Return [x, y] of the center of cell containing provided text 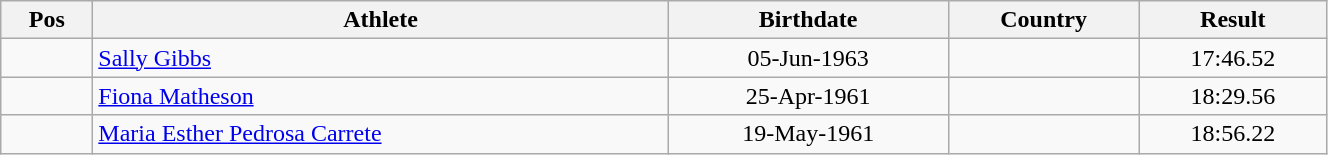
18:29.56 [1232, 96]
Country [1044, 20]
19-May-1961 [808, 134]
Pos [47, 20]
Maria Esther Pedrosa Carrete [381, 134]
Sally Gibbs [381, 58]
17:46.52 [1232, 58]
18:56.22 [1232, 134]
Result [1232, 20]
Fiona Matheson [381, 96]
05-Jun-1963 [808, 58]
Birthdate [808, 20]
25-Apr-1961 [808, 96]
Athlete [381, 20]
